Locate the cell with the specified text and output its [x, y] center coordinate. 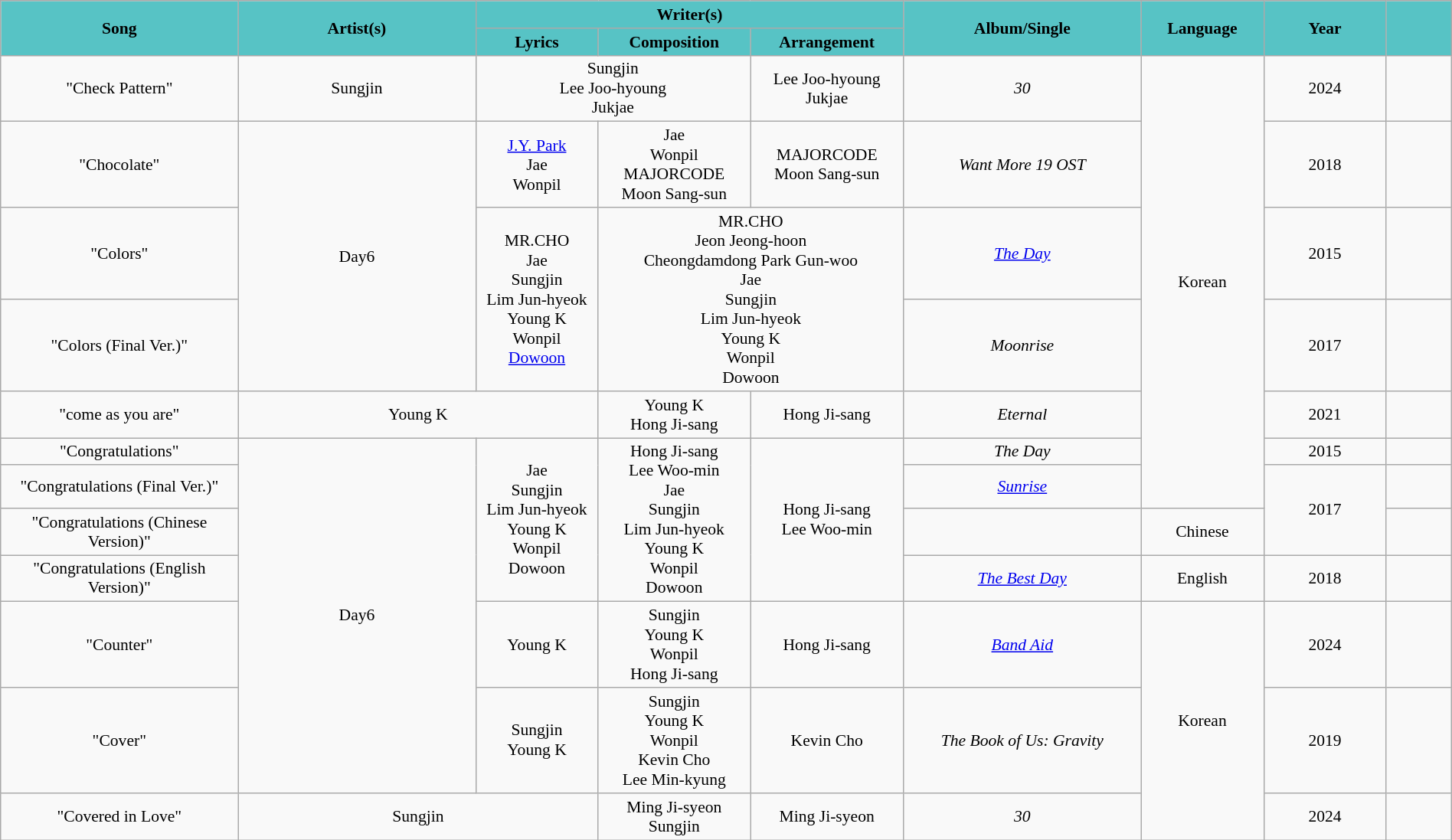
JaeSungjinLim Jun-hyeokYoung KWonpilDowoon [537, 520]
"Colors" [119, 253]
Hong Ji-sangLee Woo-min [827, 520]
SungjinLee Joo-hyoungJukjae [613, 89]
Ming Ji-syeon [827, 816]
English [1202, 577]
"Cover" [119, 740]
Young KHong Ji-sang [674, 413]
Lyrics [537, 41]
Chinese [1202, 531]
The Book of Us: Gravity [1022, 740]
"Check Pattern" [119, 89]
Band Aid [1022, 645]
"Congratulations (Final Ver.)" [119, 486]
MAJORCODEMoon Sang-sun [827, 165]
Song [119, 28]
Language [1202, 28]
"Covered in Love" [119, 816]
Hong Ji-sangLee Woo-minJaeSungjinLim Jun-hyeokYoung KWonpilDowoon [674, 520]
MR.CHOJeon Jeong-hoonCheongdamdong Park Gun-wooJaeSungjinLim Jun-hyeokYoung KWonpilDowoon [751, 299]
"Colors (Final Ver.)" [119, 345]
"Congratulations (Chinese Version)" [119, 531]
Arrangement [827, 41]
"come as you are" [119, 413]
SungjinYoung KWonpilKevin ChoLee Min-kyung [674, 740]
Want More 19 OST [1022, 165]
Lee Joo-hyoungJukjae [827, 89]
MR.CHOJaeSungjinLim Jun-hyeokYoung KWonpilDowoon [537, 299]
Moonrise [1022, 345]
JaeWonpilMAJORCODEMoon Sang-sun [674, 165]
"Chocolate" [119, 165]
SungjinYoung K [537, 740]
Eternal [1022, 413]
J.Y. ParkJaeWonpil [537, 165]
Kevin Cho [827, 740]
"Counter" [119, 645]
The Best Day [1022, 577]
"Congratulations" [119, 452]
SungjinYoung KWonpilHong Ji-sang [674, 645]
Album/Single [1022, 28]
Ming Ji-syeonSungjin [674, 816]
Artist(s) [357, 28]
2021 [1325, 413]
2019 [1325, 740]
Sunrise [1022, 486]
Year [1325, 28]
"Congratulations (English Version)" [119, 577]
Composition [674, 41]
Writer(s) [689, 15]
